Scan for the cell matching the given text and deliver its [X, Y] coordinate at center. 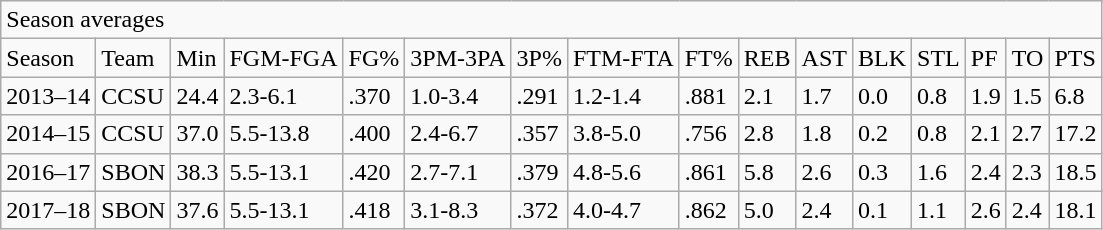
Season [48, 58]
0.1 [882, 210]
Min [198, 58]
.881 [708, 96]
.862 [708, 210]
0.2 [882, 134]
2014–15 [48, 134]
PF [986, 58]
5.0 [767, 210]
Season averages [552, 20]
18.5 [1076, 172]
3PM-3PA [458, 58]
2017–18 [48, 210]
.370 [374, 96]
17.2 [1076, 134]
1.9 [986, 96]
.400 [374, 134]
4.0-4.7 [623, 210]
38.3 [198, 172]
.420 [374, 172]
3.8-5.0 [623, 134]
5.5-13.8 [284, 134]
FT% [708, 58]
5.8 [767, 172]
FG% [374, 58]
2.3-6.1 [284, 96]
1.7 [824, 96]
2.7 [1028, 134]
FGM-FGA [284, 58]
2.7-7.1 [458, 172]
3P% [539, 58]
2016–17 [48, 172]
REB [767, 58]
Team [134, 58]
1.2-1.4 [623, 96]
.357 [539, 134]
.372 [539, 210]
1.5 [1028, 96]
37.0 [198, 134]
.291 [539, 96]
2.3 [1028, 172]
STL [939, 58]
24.4 [198, 96]
.418 [374, 210]
TO [1028, 58]
4.8-5.6 [623, 172]
1.1 [939, 210]
37.6 [198, 210]
BLK [882, 58]
6.8 [1076, 96]
AST [824, 58]
2.4-6.7 [458, 134]
3.1-8.3 [458, 210]
1.8 [824, 134]
.756 [708, 134]
.861 [708, 172]
0.0 [882, 96]
2013–14 [48, 96]
18.1 [1076, 210]
0.3 [882, 172]
1.6 [939, 172]
2.8 [767, 134]
PTS [1076, 58]
FTM-FTA [623, 58]
1.0-3.4 [458, 96]
.379 [539, 172]
